Locate the cell with the specified text and output its (x, y) center coordinate. 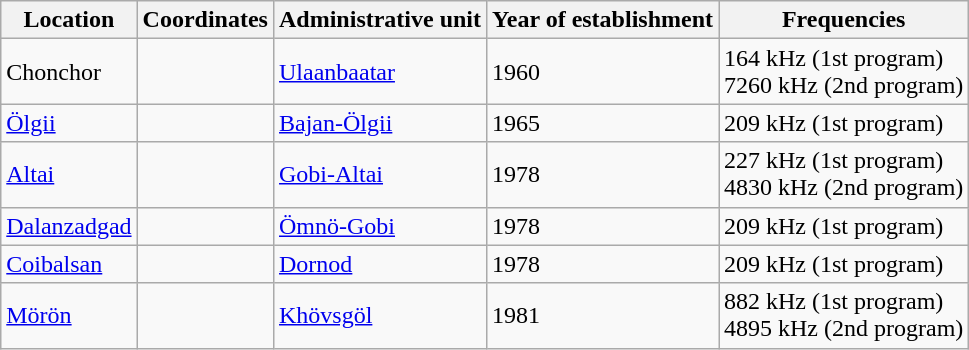
1960 (603, 72)
Coordinates (205, 20)
Mörön (69, 316)
Year of establishment (603, 20)
Frequencies (843, 20)
Ömnö-Gobi (380, 226)
Chonchor (69, 72)
227 kHz (1st program)4830 kHz (2nd program) (843, 174)
Bajan-Ölgii (380, 123)
Dornod (380, 264)
Coibalsan (69, 264)
882 kHz (1st program)4895 kHz (2nd program) (843, 316)
1981 (603, 316)
Gobi-Altai (380, 174)
Ölgii (69, 123)
Administrative unit (380, 20)
Altai (69, 174)
164 kHz (1st program)7260 kHz (2nd program) (843, 72)
Khövsgöl (380, 316)
Ulaanbaatar (380, 72)
1965 (603, 123)
Location (69, 20)
Dalanzadgad (69, 226)
